Identify which cell holds the provided text, then report its (x, y) central coordinate. 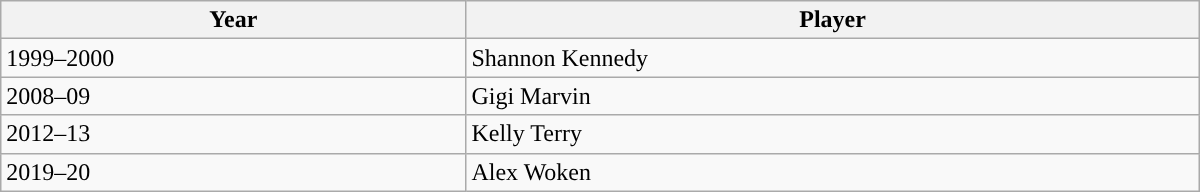
1999–2000 (234, 58)
2012–13 (234, 134)
Shannon Kennedy (832, 58)
Gigi Marvin (832, 96)
2008–09 (234, 96)
Alex Woken (832, 172)
Year (234, 20)
Kelly Terry (832, 134)
Player (832, 20)
2019–20 (234, 172)
